Detect which cell encompasses the target text, then output its [X, Y] center coordinate. 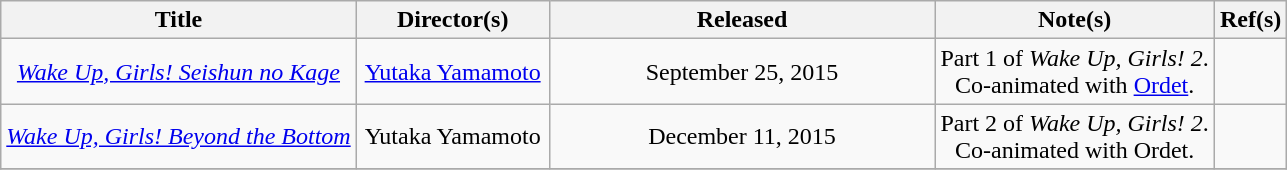
Note(s) [1074, 20]
Ref(s) [1250, 20]
Part 2 of Wake Up, Girls! 2.Co-animated with Ordet. [1074, 136]
Wake Up, Girls! Seishun no Kage [178, 72]
September 25, 2015 [742, 72]
Released [742, 20]
Director(s) [452, 20]
Part 1 of Wake Up, Girls! 2.Co-animated with Ordet. [1074, 72]
December 11, 2015 [742, 136]
Wake Up, Girls! Beyond the Bottom [178, 136]
Title [178, 20]
